Output the (x, y) coordinate of the center of the cell containing the given text.  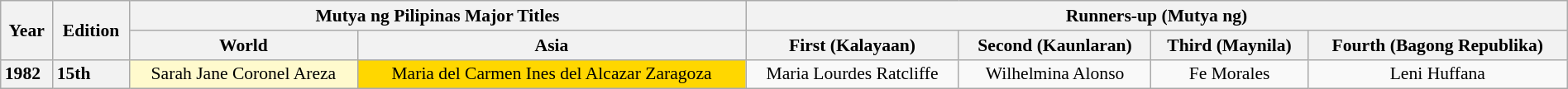
Runners-up (Mutya ng) (1157, 16)
Leni Huffana (1437, 74)
Mutya ng Pilipinas Major Titles (437, 16)
First (Kalayaan) (853, 45)
15th (91, 74)
Wilhelmina Alonso (1054, 74)
Year (26, 30)
Maria Lourdes Ratcliffe (853, 74)
Fe Morales (1230, 74)
Second (Kaunlaran) (1054, 45)
Sarah Jane Coronel Areza (243, 74)
Fourth (Bagong Republika) (1437, 45)
World (243, 45)
Asia (551, 45)
Maria del Carmen Ines del Alcazar Zaragoza (551, 74)
Edition (91, 30)
1982 (26, 74)
Third (Maynila) (1230, 45)
